Capture the cell that displays the provided text and extract its [x, y] central coordinate. 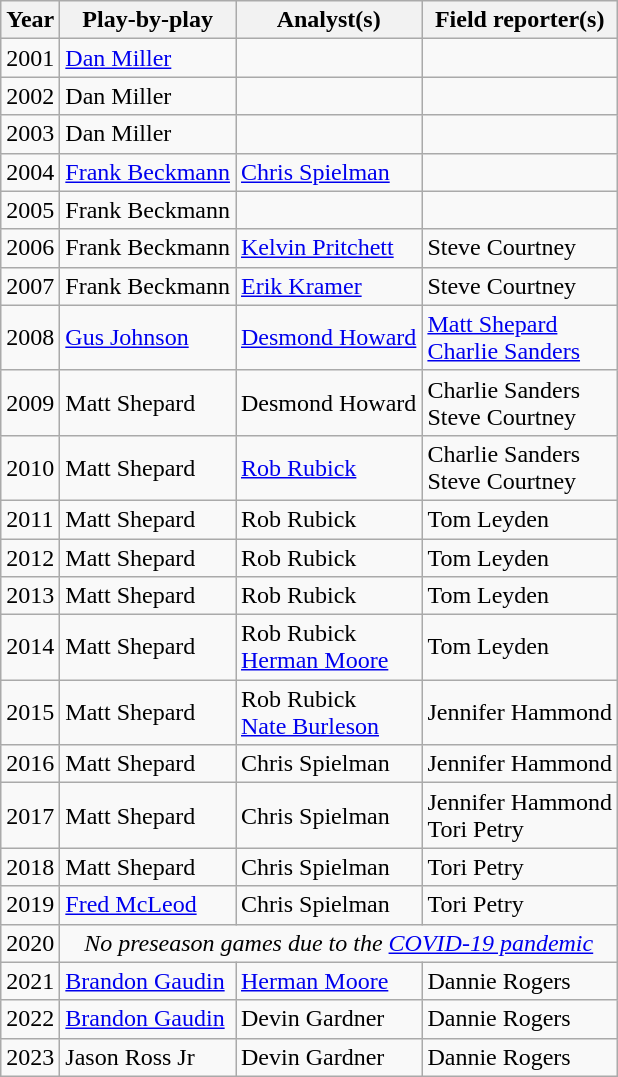
Play-by-play [148, 20]
2021 [30, 981]
No preseason games due to the COVID-19 pandemic [339, 943]
2015 [30, 712]
Rob RubickNate Burleson [329, 712]
2010 [30, 468]
Field reporter(s) [520, 20]
Erik Kramer [329, 286]
2002 [30, 96]
Analyst(s) [329, 20]
Rob RubickHerman Moore [329, 648]
2009 [30, 402]
2016 [30, 764]
2008 [30, 338]
Gus Johnson [148, 338]
2004 [30, 172]
Kelvin Pritchett [329, 248]
Year [30, 20]
Herman Moore [329, 981]
Fred McLeod [148, 905]
2013 [30, 596]
2020 [30, 943]
2003 [30, 134]
2006 [30, 248]
Matt ShepardCharlie Sanders [520, 338]
2012 [30, 557]
2014 [30, 648]
2011 [30, 519]
2018 [30, 867]
2019 [30, 905]
2017 [30, 816]
2005 [30, 210]
2022 [30, 1019]
2023 [30, 1057]
2001 [30, 58]
Jason Ross Jr [148, 1057]
2007 [30, 286]
Jennifer HammondTori Petry [520, 816]
